Identify which cell holds the provided text, then report its (x, y) central coordinate. 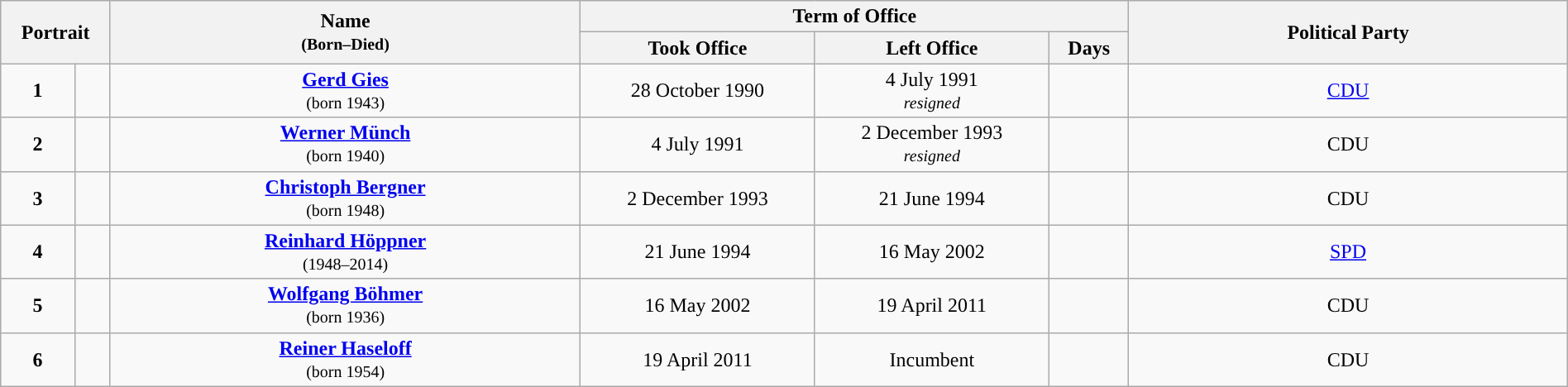
Wolfgang Böhmer(born 1936) (345, 306)
Name(Born–Died) (345, 32)
2 December 1993resigned (931, 144)
Incumbent (931, 359)
Werner Münch(born 1940) (345, 144)
5 (38, 306)
Term of Office (855, 17)
3 (38, 198)
Left Office (931, 48)
Christoph Bergner(born 1948) (345, 198)
28 October 1990 (698, 91)
Portrait (56, 32)
Political Party (1348, 32)
4 July 1991resigned (931, 91)
Reinhard Höppner(1948–2014) (345, 251)
2 December 1993 (698, 198)
Reiner Haseloff(born 1954) (345, 359)
Gerd Gies(born 1943) (345, 91)
2 (38, 144)
4 (38, 251)
4 July 1991 (698, 144)
6 (38, 359)
Days (1089, 48)
1 (38, 91)
SPD (1348, 251)
Took Office (698, 48)
